Return the (X, Y) coordinate for the center point of the cell that contains the specified text.  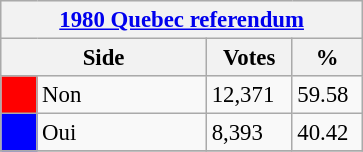
12,371 (249, 95)
% (328, 58)
Oui (122, 133)
1980 Quebec referendum (182, 20)
8,393 (249, 133)
Side (104, 58)
59.58 (328, 95)
Non (122, 95)
40.42 (328, 133)
Votes (249, 58)
